Extract the [X, Y] coordinate from the center of the cell holding the provided text.  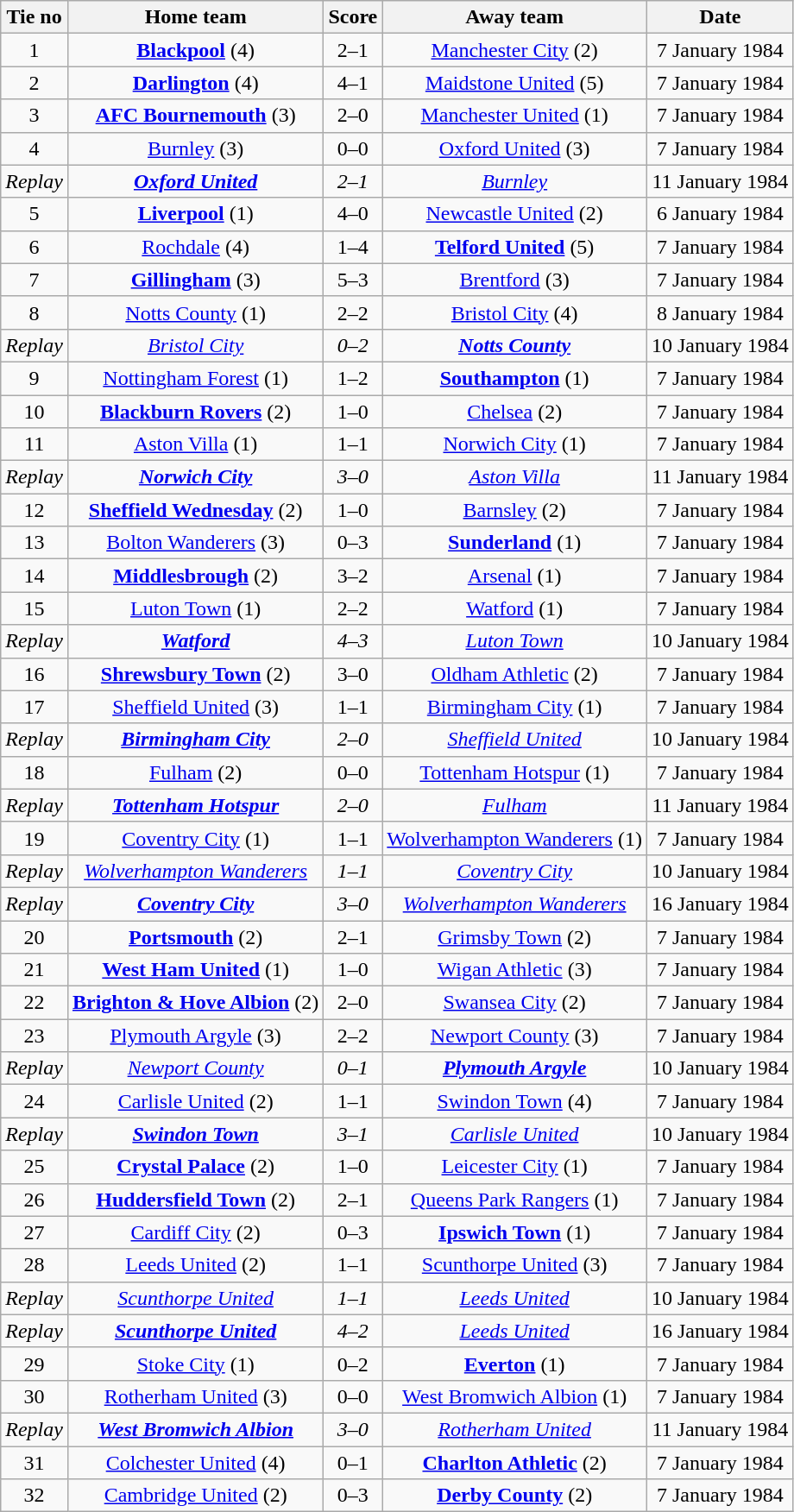
Everton (1) [514, 1364]
Huddersfield Town (2) [195, 1200]
Luton Town (1) [195, 608]
Newcastle United (2) [514, 214]
4–2 [353, 1331]
10 [35, 412]
Leicester City (1) [514, 1167]
Swindon Town (4) [514, 1101]
Telford United (5) [514, 247]
Plymouth Argyle (3) [195, 1036]
Charlton Athletic (2) [514, 1463]
19 [35, 838]
Birmingham City [195, 740]
Tie no [35, 17]
12 [35, 510]
Home team [195, 17]
5–3 [353, 280]
Carlisle United (2) [195, 1101]
5 [35, 214]
Darlington (4) [195, 83]
8 January 1984 [720, 312]
Fulham [514, 805]
7 [35, 280]
Stoke City (1) [195, 1364]
Wolverhampton Wanderers (1) [514, 838]
Watford [195, 641]
Sheffield United (3) [195, 707]
Coventry City (1) [195, 838]
Arsenal (1) [514, 576]
24 [35, 1101]
Carlisle United [514, 1134]
Rochdale (4) [195, 247]
16 [35, 674]
Watford (1) [514, 608]
Burnley (3) [195, 148]
Shrewsbury Town (2) [195, 674]
21 [35, 970]
1 [35, 50]
1–4 [353, 247]
Leeds United (2) [195, 1265]
Queens Park Rangers (1) [514, 1200]
Blackburn Rovers (2) [195, 412]
Luton Town [514, 641]
8 [35, 312]
26 [35, 1200]
Colchester United (4) [195, 1463]
27 [35, 1232]
Sheffield Wednesday (2) [195, 510]
14 [35, 576]
Burnley [514, 181]
23 [35, 1036]
Brentford (3) [514, 280]
15 [35, 608]
Gillingham (3) [195, 280]
11 [35, 444]
West Ham United (1) [195, 970]
4–3 [353, 641]
Date [720, 17]
31 [35, 1463]
Maidstone United (5) [514, 83]
17 [35, 707]
3–2 [353, 576]
West Bromwich Albion (1) [514, 1396]
Barnsley (2) [514, 510]
29 [35, 1364]
18 [35, 772]
4–1 [353, 83]
Rotherham United (3) [195, 1396]
Cambridge United (2) [195, 1496]
2 [35, 83]
25 [35, 1167]
Fulham (2) [195, 772]
Manchester City (2) [514, 50]
Derby County (2) [514, 1496]
1–2 [353, 378]
Newport County [195, 1068]
Birmingham City (1) [514, 707]
Rotherham United [514, 1429]
Oxford United (3) [514, 148]
Sheffield United [514, 740]
Bolton Wanderers (3) [195, 543]
Tottenham Hotspur (1) [514, 772]
Blackpool (4) [195, 50]
Bristol City (4) [514, 312]
32 [35, 1496]
Score [353, 17]
Manchester United (1) [514, 116]
Grimsby Town (2) [514, 936]
Aston Villa (1) [195, 444]
Wigan Athletic (3) [514, 970]
Middlesbrough (2) [195, 576]
Oxford United [195, 181]
20 [35, 936]
Tottenham Hotspur [195, 805]
Bristol City [195, 345]
4 [35, 148]
Oldham Athletic (2) [514, 674]
28 [35, 1265]
Brighton & Hove Albion (2) [195, 1003]
6 [35, 247]
Newport County (3) [514, 1036]
Away team [514, 17]
Cardiff City (2) [195, 1232]
Liverpool (1) [195, 214]
3 [35, 116]
Swindon Town [195, 1134]
Southampton (1) [514, 378]
Chelsea (2) [514, 412]
Notts County [514, 345]
9 [35, 378]
Crystal Palace (2) [195, 1167]
22 [35, 1003]
Notts County (1) [195, 312]
Nottingham Forest (1) [195, 378]
6 January 1984 [720, 214]
West Bromwich Albion [195, 1429]
Norwich City (1) [514, 444]
Swansea City (2) [514, 1003]
AFC Bournemouth (3) [195, 116]
Ipswich Town (1) [514, 1232]
Scunthorpe United (3) [514, 1265]
Sunderland (1) [514, 543]
3–1 [353, 1134]
Plymouth Argyle [514, 1068]
Aston Villa [514, 477]
13 [35, 543]
Norwich City [195, 477]
30 [35, 1396]
4–0 [353, 214]
Portsmouth (2) [195, 936]
